Return (X, Y) of the center of cell containing provided text 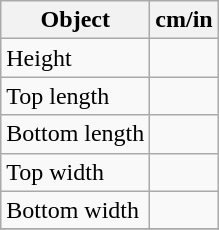
Height (76, 58)
Bottom length (76, 134)
Top width (76, 172)
Object (76, 20)
cm/in (184, 20)
Top length (76, 96)
Bottom width (76, 210)
